Detect which cell encompasses the target text, then output its [x, y] center coordinate. 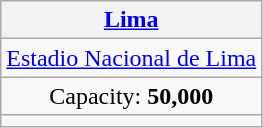
Estadio Nacional de Lima [132, 58]
Capacity: 50,000 [132, 96]
Lima [132, 20]
